Output the [x, y] coordinate of the center of the cell containing the given text.  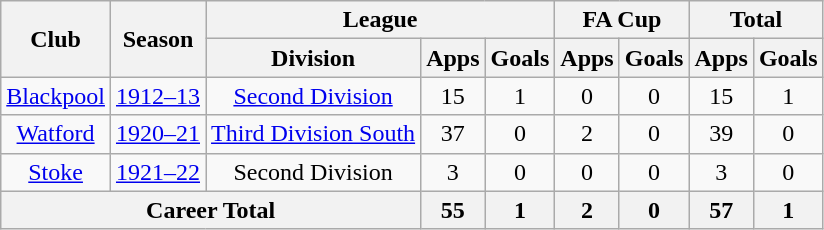
FA Cup [622, 20]
Season [158, 39]
Blackpool [56, 96]
League [380, 20]
55 [453, 210]
Third Division South [314, 134]
37 [453, 134]
Division [314, 58]
Watford [56, 134]
1921–22 [158, 172]
39 [721, 134]
57 [721, 210]
Club [56, 39]
Career Total [211, 210]
Stoke [56, 172]
1920–21 [158, 134]
1912–13 [158, 96]
Total [756, 20]
